Determine the [X, Y] coordinate at the center of the cell enclosing the given text.  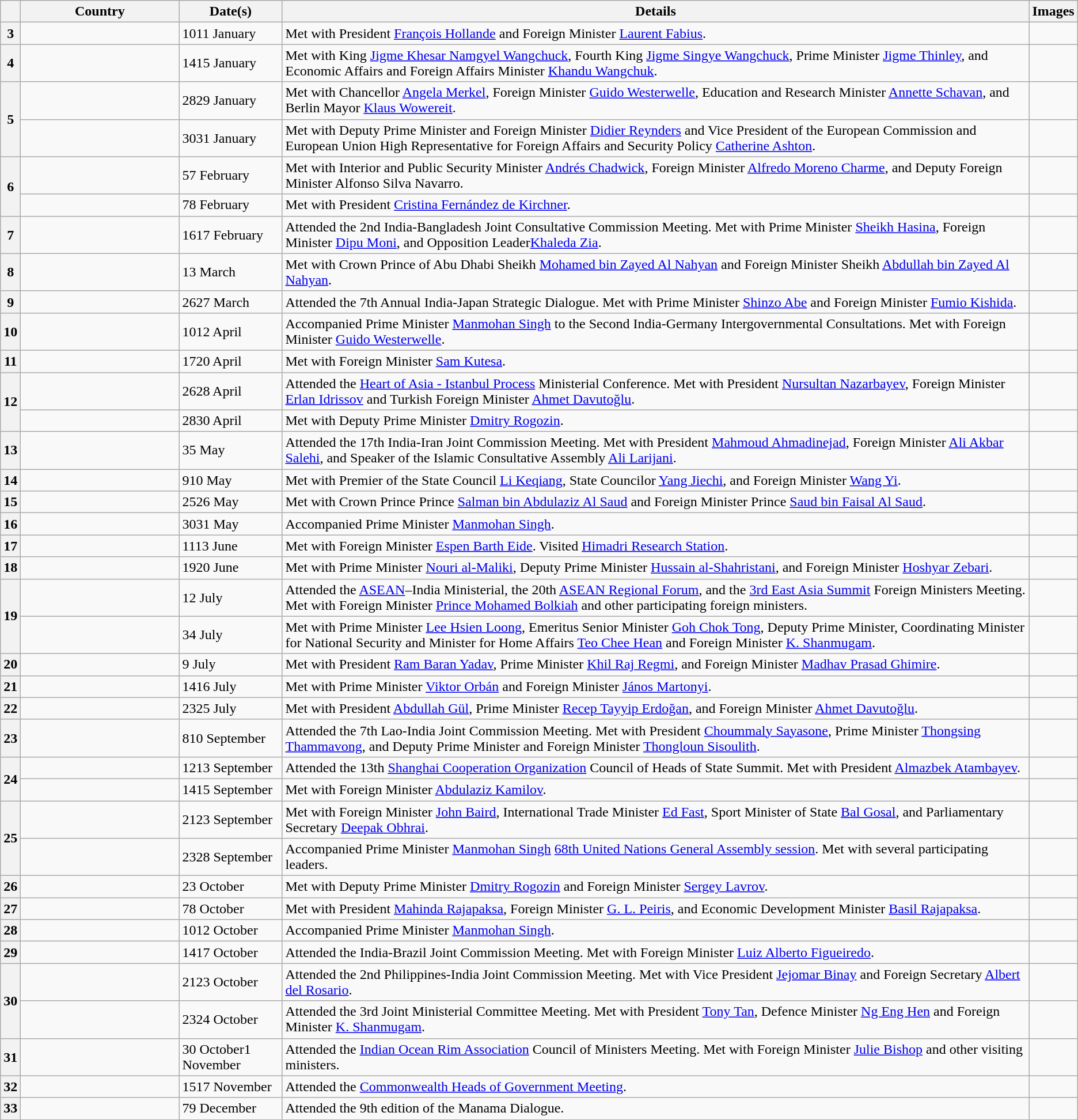
13 [10, 450]
15 [10, 502]
Date(s) [230, 12]
18 [10, 568]
Met with Foreign Minister Espen Barth Eide. Visited Himadri Research Station. [655, 546]
1213 September [230, 768]
27 [10, 909]
9 July [230, 665]
23 [10, 738]
30 October1 November [230, 1057]
1517 November [230, 1087]
3031 January [230, 138]
2123 October [230, 982]
5 [10, 119]
Attended the Indian Ocean Rim Association Council of Ministers Meeting. Met with Foreign Minister Julie Bishop and other visiting ministers. [655, 1057]
57 February [230, 175]
34 July [230, 635]
13 March [230, 272]
Attended the 13th Shanghai Cooperation Organization Council of Heads of State Summit. Met with President Almazbek Atambayev. [655, 768]
Attended the 2nd Philippines-India Joint Commission Meeting. Met with Vice President Jejomar Binay and Foreign Secretary Albert del Rosario. [655, 982]
Met with President Cristina Fernández de Kirchner. [655, 205]
Accompanied Prime Minister Manmohan Singh 68th United Nations General Assembly session. Met with several participating leaders. [655, 857]
2325 July [230, 708]
2628 April [230, 390]
1920 June [230, 568]
1617 February [230, 235]
2328 September [230, 857]
Met with President François Hollande and Foreign Minister Laurent Fabius. [655, 33]
Met with Deputy Prime Minister Dmitry Rogozin. [655, 421]
2829 January [230, 100]
30 [10, 1001]
12 July [230, 598]
35 May [230, 450]
14 [10, 480]
3 [10, 33]
16 [10, 524]
1012 October [230, 931]
Met with Prime Minister Nouri al-Maliki, Deputy Prime Minister Hussain al-Shahristani, and Foreign Minister Hoshyar Zebari. [655, 568]
28 [10, 931]
Met with Crown Prince Prince Salman bin Abdulaziz Al Saud and Foreign Minister Prince Saud bin Faisal Al Saud. [655, 502]
11 [10, 361]
Met with Prime Minister Viktor Orbán and Foreign Minister János Martonyi. [655, 686]
Attended the 9th edition of the Manama Dialogue. [655, 1108]
78 October [230, 909]
29 [10, 952]
78 February [230, 205]
Met with Premier of the State Council Li Keqiang, State Councilor Yang Jiechi, and Foreign Minister Wang Yi. [655, 480]
21 [10, 686]
1012 April [230, 332]
Images [1053, 12]
Attended the Commonwealth Heads of Government Meeting. [655, 1087]
22 [10, 708]
19 [10, 616]
7 [10, 235]
2526 May [230, 502]
Met with President Abdullah Gül, Prime Minister Recep Tayyip Erdoğan, and Foreign Minister Ahmet Davutoğlu. [655, 708]
33 [10, 1108]
17 [10, 546]
Attended the India-Brazil Joint Commission Meeting. Met with Foreign Minister Luiz Alberto Figueiredo. [655, 952]
Attended the 7th Annual India-Japan Strategic Dialogue. Met with Prime Minister Shinzo Abe and Foreign Minister Fumio Kishida. [655, 302]
31 [10, 1057]
1417 October [230, 952]
20 [10, 665]
24 [10, 779]
23 October [230, 887]
4 [10, 63]
Details [655, 12]
2324 October [230, 1019]
1720 April [230, 361]
1011 January [230, 33]
910 May [230, 480]
12 [10, 402]
Met with President Mahinda Rajapaksa, Foreign Minister G. L. Peiris, and Economic Development Minister Basil Rajapaksa. [655, 909]
Attended the 3rd Joint Ministerial Committee Meeting. Met with President Tony Tan, Defence Minister Ng Eng Hen and Foreign Minister K. Shanmugam. [655, 1019]
2627 March [230, 302]
8 [10, 272]
Accompanied Prime Minister Manmohan Singh to the Second India-Germany Intergovernmental Consultations. Met with Foreign Minister Guido Westerwelle. [655, 332]
26 [10, 887]
1113 June [230, 546]
Met with Crown Prince of Abu Dhabi Sheikh Mohamed bin Zayed Al Nahyan and Foreign Minister Sheikh Abdullah bin Zayed Al Nahyan. [655, 272]
10 [10, 332]
1415 January [230, 63]
1415 September [230, 789]
25 [10, 838]
810 September [230, 738]
3031 May [230, 524]
32 [10, 1087]
Met with Foreign Minister Abdulaziz Kamilov. [655, 789]
Met with Deputy Prime Minister Dmitry Rogozin and Foreign Minister Sergey Lavrov. [655, 887]
6 [10, 187]
2830 April [230, 421]
2123 September [230, 819]
Country [100, 12]
79 December [230, 1108]
1416 July [230, 686]
Met with Foreign Minister Sam Kutesa. [655, 361]
Met with President Ram Baran Yadav, Prime Minister Khil Raj Regmi, and Foreign Minister Madhav Prasad Ghimire. [655, 665]
9 [10, 302]
